Scan for the cell matching the given text and deliver its (x, y) coordinate at center. 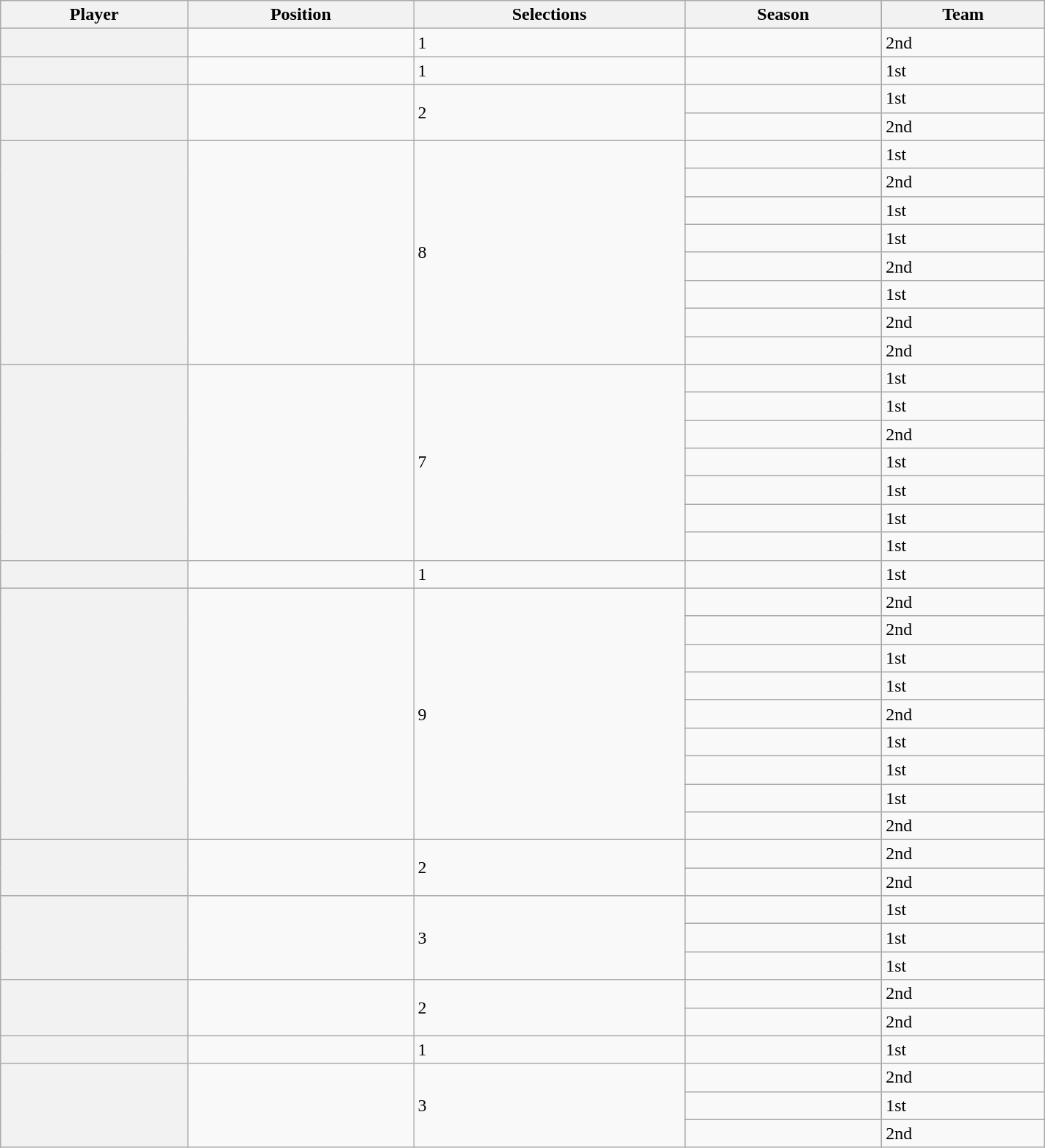
Selections (550, 15)
8 (550, 252)
9 (550, 714)
Player (94, 15)
7 (550, 462)
Team (963, 15)
Position (301, 15)
Season (783, 15)
